Detect which cell encompasses the target text, then output its (X, Y) center coordinate. 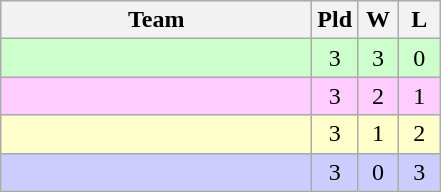
W (378, 20)
L (420, 20)
Pld (335, 20)
Team (156, 20)
